Detect which cell encompasses the target text, then output its [X, Y] center coordinate. 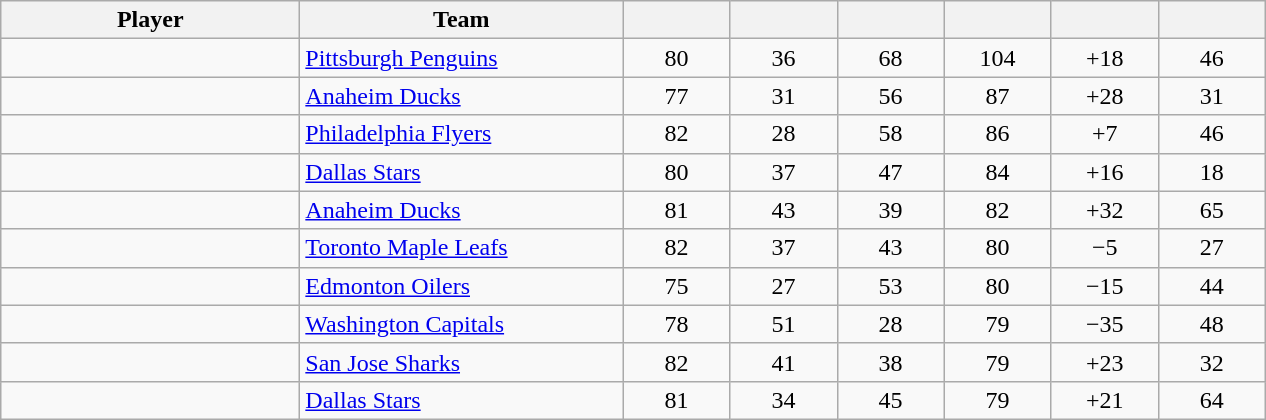
41 [784, 362]
84 [998, 172]
56 [890, 96]
104 [998, 58]
39 [890, 210]
38 [890, 362]
51 [784, 324]
Washington Capitals [462, 324]
77 [676, 96]
−15 [1104, 286]
18 [1212, 172]
36 [784, 58]
Toronto Maple Leafs [462, 248]
Team [462, 20]
64 [1212, 400]
Pittsburgh Penguins [462, 58]
87 [998, 96]
78 [676, 324]
Philadelphia Flyers [462, 134]
Edmonton Oilers [462, 286]
34 [784, 400]
75 [676, 286]
+23 [1104, 362]
−35 [1104, 324]
+21 [1104, 400]
32 [1212, 362]
+7 [1104, 134]
+16 [1104, 172]
86 [998, 134]
+32 [1104, 210]
68 [890, 58]
+18 [1104, 58]
58 [890, 134]
48 [1212, 324]
San Jose Sharks [462, 362]
53 [890, 286]
65 [1212, 210]
45 [890, 400]
44 [1212, 286]
Player [150, 20]
+28 [1104, 96]
−5 [1104, 248]
47 [890, 172]
